From the cell containing the given text, extract its center point as [x, y] coordinate. 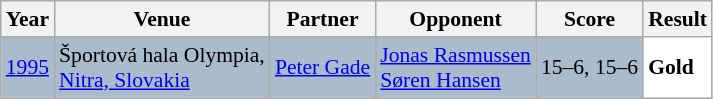
Partner [322, 19]
Jonas Rasmussen Søren Hansen [456, 68]
Score [590, 19]
Opponent [456, 19]
Športová hala Olympia,Nitra, Slovakia [162, 68]
Gold [678, 68]
15–6, 15–6 [590, 68]
1995 [28, 68]
Result [678, 19]
Venue [162, 19]
Peter Gade [322, 68]
Year [28, 19]
